Determine the [x, y] coordinate at the center of the cell enclosing the given text.  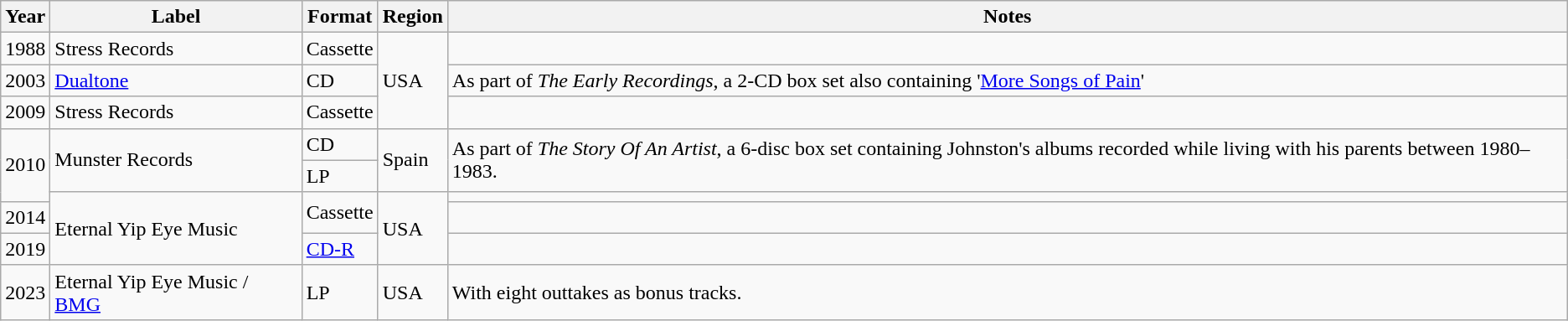
Region [412, 17]
2019 [25, 249]
Eternal Yip Eye Music [176, 228]
1988 [25, 49]
With eight outtakes as bonus tracks. [1007, 292]
CD-R [340, 249]
2014 [25, 217]
As part of The Early Recordings, a 2-CD box set also containing 'More Songs of Pain' [1007, 80]
Label [176, 17]
Spain [412, 160]
2003 [25, 80]
2023 [25, 292]
As part of The Story Of An Artist, a 6-disc box set containing Johnston's albums recorded while living with his parents between 1980–1983. [1007, 160]
2010 [25, 164]
Year [25, 17]
Notes [1007, 17]
Munster Records [176, 160]
2009 [25, 112]
Dualtone [176, 80]
Eternal Yip Eye Music / BMG [176, 292]
Format [340, 17]
